Scan for the cell matching the given text and deliver its (x, y) coordinate at center. 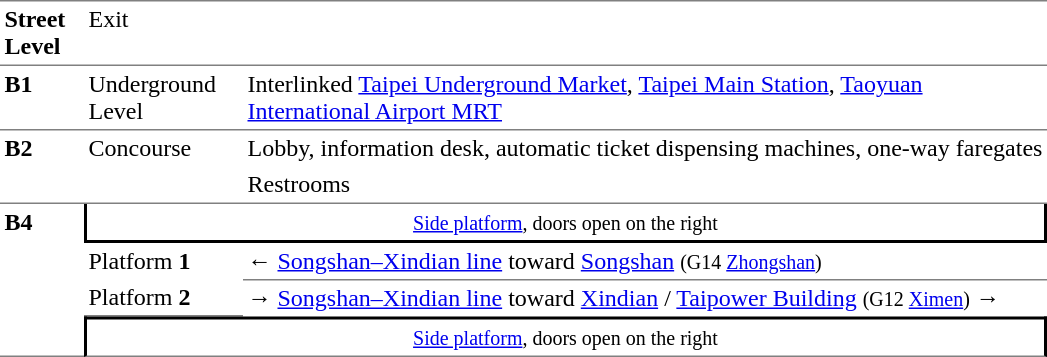
Platform 1 (164, 261)
← Songshan–Xindian line toward Songshan (G14 Zhongshan) (645, 261)
B1 (42, 98)
Platform 2 (164, 298)
Restrooms (645, 185)
Exit (164, 33)
Underground Level (164, 98)
Concourse (164, 167)
Street Level (42, 33)
→ Songshan–Xindian line toward Xindian / Taipower Building (G12 Ximen) → (645, 298)
B4 (42, 280)
Interlinked Taipei Underground Market, Taipei Main Station, Taoyuan International Airport MRT (645, 98)
Lobby, information desk, automatic ticket dispensing machines, one-way faregates (645, 148)
B2 (42, 167)
